Return the [x, y] coordinate for the center point of the cell that contains the specified text.  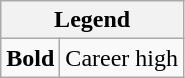
Career high [122, 58]
Legend [92, 20]
Bold [30, 58]
